Capture the cell that displays the provided text and extract its [x, y] central coordinate. 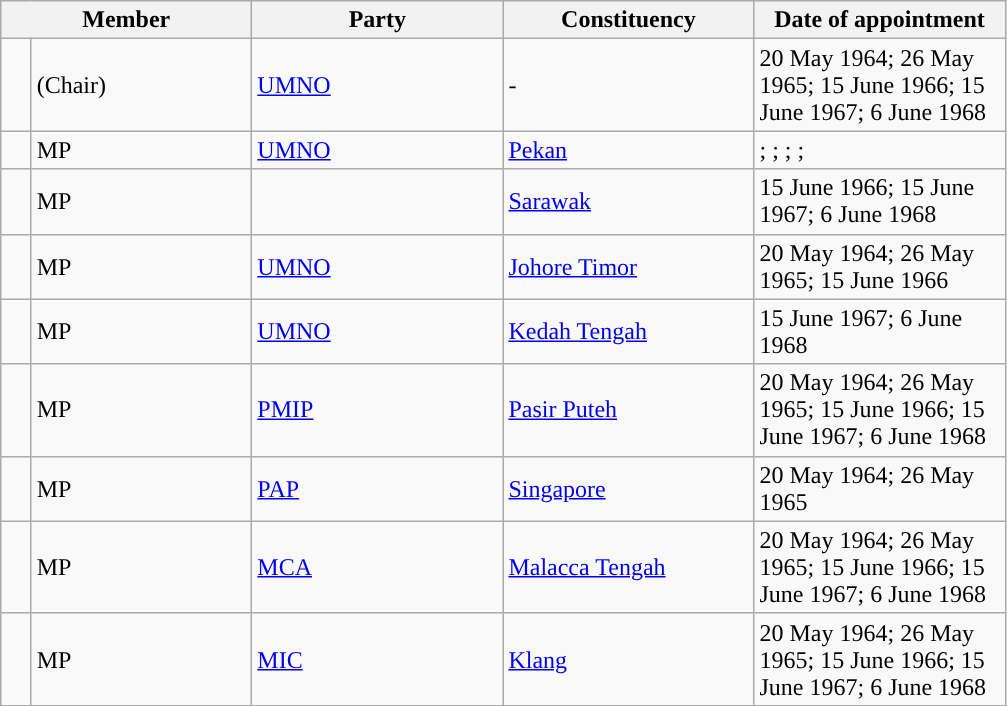
15 June 1966; 15 June 1967; 6 June 1968 [880, 202]
Member [126, 20]
PAP [378, 488]
Pekan [628, 150]
Klang [628, 659]
Singapore [628, 488]
20 May 1964; 26 May 1965; 15 June 1966 [880, 266]
Johore Timor [628, 266]
MIC [378, 659]
Sarawak [628, 202]
Kedah Tengah [628, 332]
; ; ; ; [880, 150]
PMIP [378, 410]
20 May 1964; 26 May 1965 [880, 488]
Malacca Tengah [628, 567]
Pasir Puteh [628, 410]
15 June 1967; 6 June 1968 [880, 332]
Constituency [628, 20]
Party [378, 20]
- [628, 85]
MCA [378, 567]
Date of appointment [880, 20]
(Chair) [142, 85]
